Return the (X, Y) coordinate for the center point of the cell that contains the specified text.  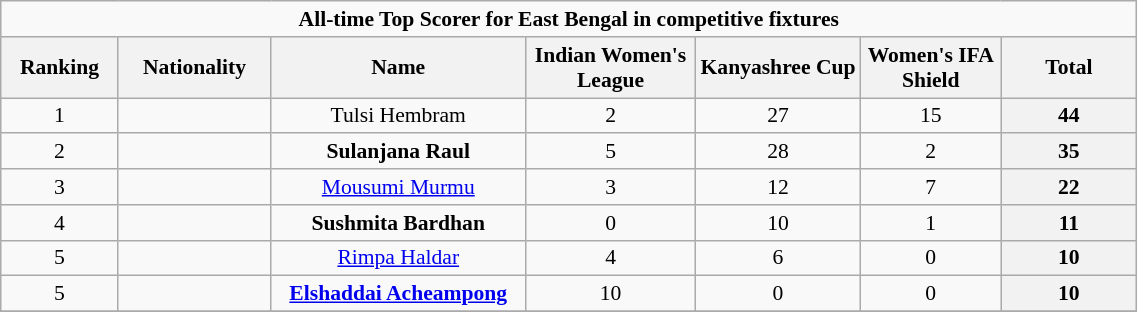
27 (778, 116)
Tulsi Hembram (398, 116)
Mousumi Murmu (398, 187)
Elshaddai Acheampong (398, 294)
Indian Women's League (611, 68)
15 (931, 116)
Rimpa Haldar (398, 258)
11 (1069, 223)
Sushmita Bardhan (398, 223)
Sulanjana Raul (398, 152)
Name (398, 68)
22 (1069, 187)
Nationality (194, 68)
Women's IFA Shield (931, 68)
44 (1069, 116)
7 (931, 187)
Ranking (60, 68)
28 (778, 152)
12 (778, 187)
Kanyashree Cup (778, 68)
6 (778, 258)
All-time Top Scorer for East Bengal in competitive fixtures (569, 19)
Total (1069, 68)
35 (1069, 152)
